Scan for the cell matching the given text and deliver its [x, y] coordinate at center. 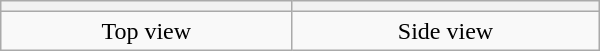
Side view [446, 31]
Top view [146, 31]
